Search for the cell housing the specified text and yield its [X, Y] center coordinate. 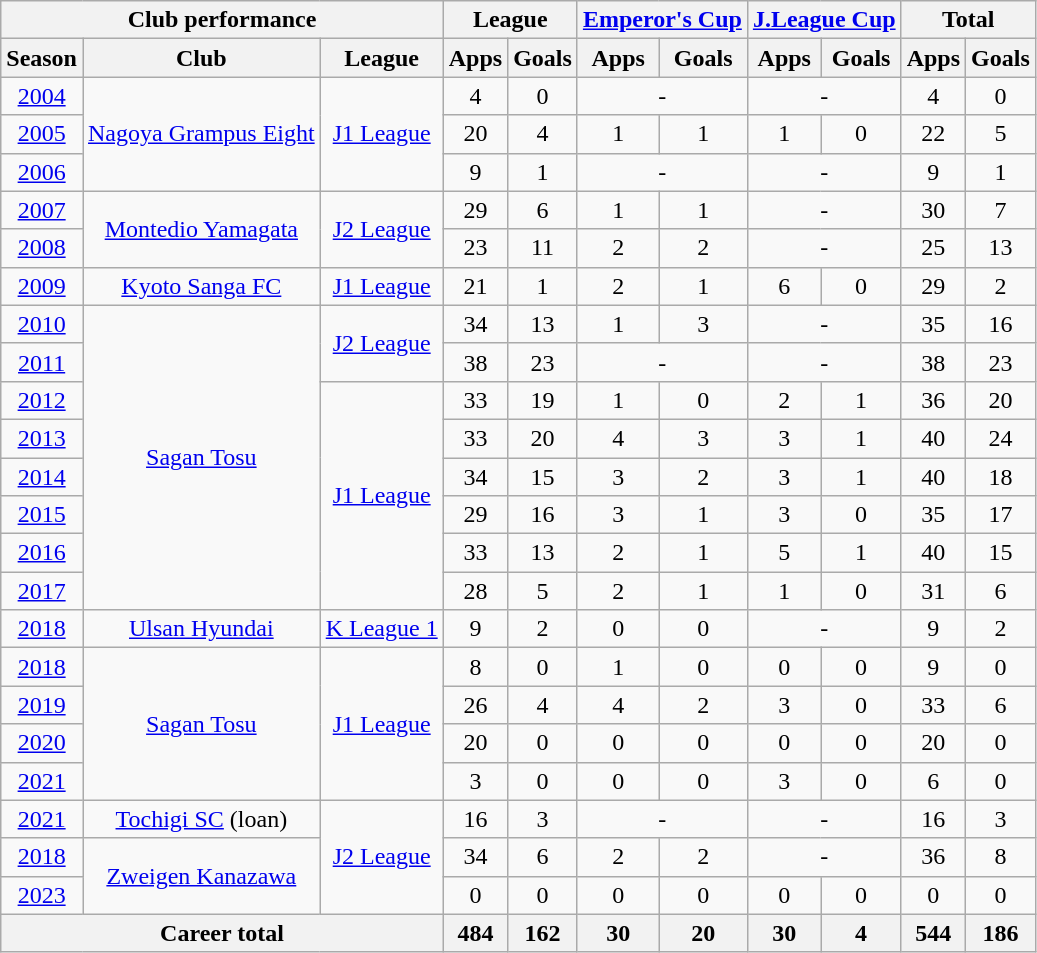
2006 [42, 172]
Club [201, 58]
28 [475, 591]
Club performance [222, 20]
31 [933, 591]
25 [933, 248]
Montedio Yamagata [201, 229]
19 [543, 400]
2007 [42, 210]
2016 [42, 553]
2010 [42, 324]
2015 [42, 515]
26 [475, 705]
186 [1001, 933]
2011 [42, 362]
2009 [42, 286]
2004 [42, 96]
Total [968, 20]
2013 [42, 438]
Emperor's Cup [662, 20]
11 [543, 248]
2005 [42, 134]
Career total [222, 933]
7 [1001, 210]
Zweigen Kanazawa [201, 876]
2019 [42, 705]
21 [475, 286]
K League 1 [382, 629]
18 [1001, 477]
2020 [42, 743]
162 [543, 933]
Tochigi SC (loan) [201, 819]
Kyoto Sanga FC [201, 286]
24 [1001, 438]
2012 [42, 400]
17 [1001, 515]
2017 [42, 591]
Season [42, 58]
Nagoya Grampus Eight [201, 134]
2023 [42, 895]
22 [933, 134]
484 [475, 933]
Ulsan Hyundai [201, 629]
2008 [42, 248]
J.League Cup [824, 20]
2014 [42, 477]
544 [933, 933]
